Search for the cell housing the specified text and yield its [X, Y] center coordinate. 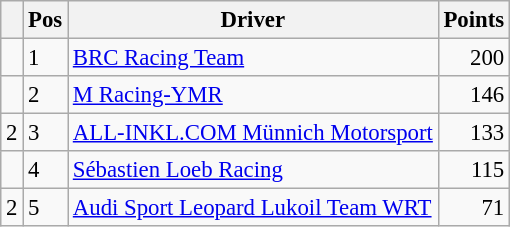
Points [474, 20]
Driver [254, 20]
Sébastien Loeb Racing [254, 170]
115 [474, 170]
5 [46, 208]
71 [474, 208]
133 [474, 133]
200 [474, 58]
4 [46, 170]
ALL-INKL.COM Münnich Motorsport [254, 133]
BRC Racing Team [254, 58]
Audi Sport Leopard Lukoil Team WRT [254, 208]
146 [474, 95]
Pos [46, 20]
1 [46, 58]
3 [46, 133]
M Racing-YMR [254, 95]
